Return (X, Y) of the center of cell containing provided text 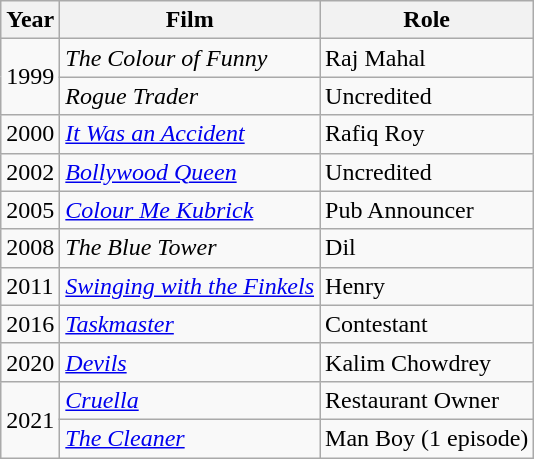
2000 (30, 134)
2005 (30, 210)
2002 (30, 172)
2016 (30, 324)
2011 (30, 286)
The Colour of Funny (190, 58)
Restaurant Owner (427, 400)
Swinging with the Finkels (190, 286)
2008 (30, 248)
2021 (30, 419)
Pub Announcer (427, 210)
Rogue Trader (190, 96)
Taskmaster (190, 324)
Contestant (427, 324)
2020 (30, 362)
Henry (427, 286)
Cruella (190, 400)
Year (30, 20)
Film (190, 20)
Man Boy (1 episode) (427, 438)
The Blue Tower (190, 248)
Colour Me Kubrick (190, 210)
Devils (190, 362)
It Was an Accident (190, 134)
Bollywood Queen (190, 172)
Dil (427, 248)
Raj Mahal (427, 58)
Kalim Chowdrey (427, 362)
Rafiq Roy (427, 134)
The Cleaner (190, 438)
Role (427, 20)
1999 (30, 77)
